Return [X, Y] of the center of cell containing provided text 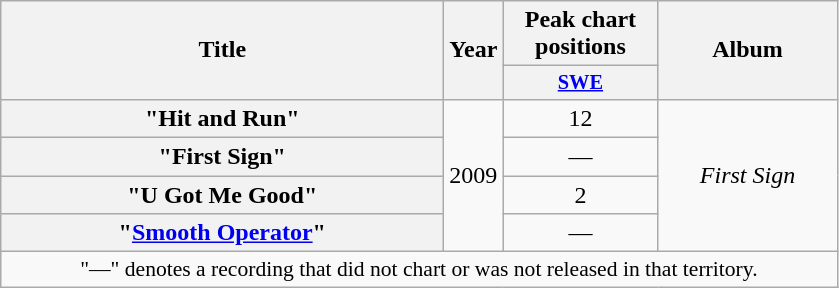
First Sign [748, 175]
"Smooth Operator" [222, 233]
Album [748, 50]
"First Sign" [222, 157]
"—" denotes a recording that did not chart or was not released in that territory. [419, 270]
12 [580, 118]
Peak chart positions [580, 34]
Title [222, 50]
SWE [580, 83]
2 [580, 195]
Year [474, 50]
"U Got Me Good" [222, 195]
"Hit and Run" [222, 118]
2009 [474, 175]
